Detect which cell encompasses the target text, then output its (x, y) center coordinate. 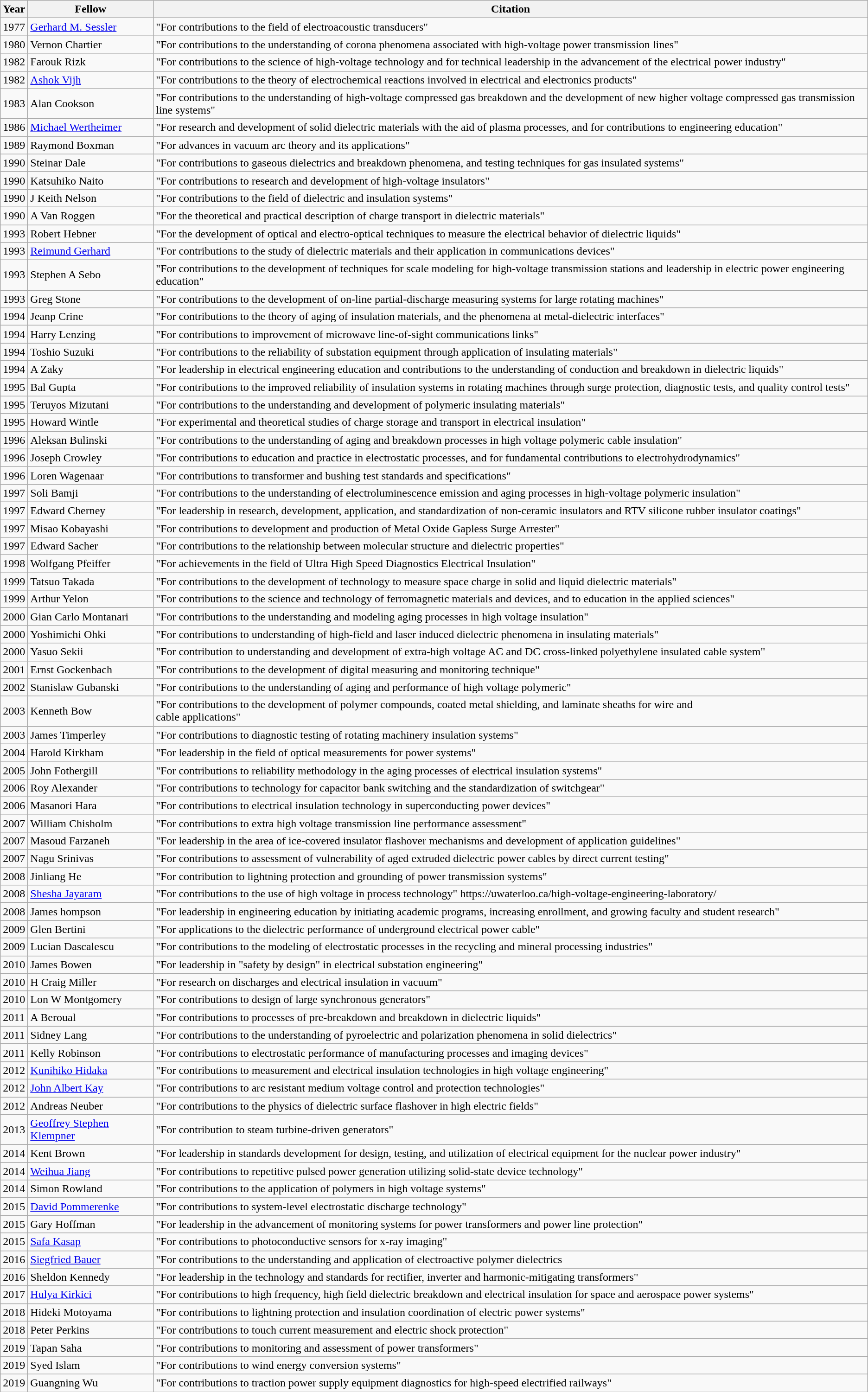
"For contributions to the science of high-voltage technology and for technical leadership in the advancement of the electrical power industry" (511, 62)
"For leadership in the area of ice-covered insulator flashover mechanisms and development of application guidelines" (511, 841)
Harold Kirkham (91, 753)
William Chisholm (91, 823)
"For contributions to the physics of dielectric surface flashover in high electric fields" (511, 1106)
"For contributions to the reliability of substation equipment through application of insulating materials" (511, 352)
"For contributions to the development of technology to measure space charge in solid and liquid dielectric materials" (511, 581)
A Beroual (91, 1017)
"For contributions to the field of electroacoustic transducers" (511, 27)
"For contributions to electrical insulation technology in superconducting power devices" (511, 805)
2017 (14, 1295)
Glen Bertini (91, 929)
"For contributions to the development of on-line partial-discharge measuring systems for large rotating machines" (511, 299)
Harry Lenzing (91, 334)
A Van Roggen (91, 216)
Joseph Crowley (91, 458)
"For achievements in the field of Ultra High Speed Diagnostics Electrical Insulation" (511, 564)
Edward Cherney (91, 511)
Geoffrey Stephen Klempner (91, 1130)
Steinar Dale (91, 163)
"For contributions to diagnostic testing of rotating machinery insulation systems" (511, 735)
Masoud Farzaneh (91, 841)
2005 (14, 770)
"For contributions to repetitive pulsed power generation utilizing solid-state device technology" (511, 1171)
Stephen A Sebo (91, 275)
"For contributions to measurement and electrical insulation technologies in high voltage engineering" (511, 1070)
"For leadership in the advancement of monitoring systems for power transformers and power line protection" (511, 1224)
Shesha Jayaram (91, 894)
Year (14, 9)
Gerhard M. Sessler (91, 27)
2013 (14, 1130)
Lucian Dascalescu (91, 947)
1977 (14, 27)
"For leadership in engineering education by initiating academic programs, increasing enrollment, and growing faculty and student research" (511, 912)
1989 (14, 145)
Katsuhiko Naito (91, 180)
Gian Carlo Montanari (91, 617)
"For contributions to the understanding of aging and breakdown processes in high voltage polymeric cable insulation" (511, 440)
"For contributions to gaseous dielectrics and breakdown phenomena, and testing techniques for gas insulated systems" (511, 163)
"For contributions to lightning protection and insulation coordination of electric power systems" (511, 1312)
Soli Bamji (91, 493)
Ashok Vijh (91, 80)
2004 (14, 753)
Robert Hebner (91, 233)
Farouk Rizk (91, 62)
Toshio Suzuki (91, 352)
"For contributions to the understanding and application of electroactive polymer dielectrics (511, 1259)
"For contributions to technology for capacitor bank switching and the standardization of switchgear" (511, 788)
Hulya Kirkici (91, 1295)
Edward Sacher (91, 546)
"For contribution to lightning protection and grounding of power transmission systems" (511, 876)
"For contributions to processes of pre-breakdown and breakdown in dielectric liquids" (511, 1017)
2001 (14, 670)
Simon Rowland (91, 1189)
J Keith Nelson (91, 198)
"For contributions to photoconductive sensors for x-ray imaging" (511, 1242)
"For contributions to the field of dielectric and insulation systems" (511, 198)
"For contributions to reliability methodology in the aging processes of electrical insulation systems" (511, 770)
Aleksan Bulinski (91, 440)
Roy Alexander (91, 788)
"For contributions to design of large synchronous generators" (511, 1000)
"For contributions to the science and technology of ferromagnetic materials and devices, and to education in the applied sciences" (511, 599)
John Albert Kay (91, 1088)
"For contributions to system-level electrostatic discharge technology" (511, 1207)
Stanislaw Gubanski (91, 687)
"For contributions to the application of polymers in high voltage systems" (511, 1189)
John Fothergill (91, 770)
Tapan Saha (91, 1347)
"For the development of optical and electro-optical techniques to measure the electrical behavior of dielectric liquids" (511, 233)
"For contributions to traction power supply equipment diagnostics for high-speed electrified railways" (511, 1383)
Hideki Motoyama (91, 1312)
A Zaky (91, 370)
"For the theoretical and practical description of charge transport in dielectric materials" (511, 216)
Teruyos Mizutani (91, 405)
"For contributions to the understanding of electroluminescence emission and aging processes in high-voltage polymeric insulation" (511, 493)
Michael Wertheimer (91, 128)
James Bowen (91, 964)
Lon W Montgomery (91, 1000)
Tatsuo Takada (91, 581)
"For contributions to development and production of Metal Oxide Gapless Surge Arrester" (511, 528)
"For leadership in "safety by design" in electrical substation engineering" (511, 964)
James Timperley (91, 735)
"For experimental and theoretical studies of charge storage and transport in electrical insulation" (511, 422)
"For contributions to the development of polymer compounds, coated metal shielding, and laminate sheaths for wire andcable applications" (511, 711)
Syed Islam (91, 1365)
Guangning Wu (91, 1383)
"For contributions to the study of dielectric materials and their application in communications devices" (511, 251)
David Pommerenke (91, 1207)
Weihua Jiang (91, 1171)
"For contributions to the understanding of corona phenomena associated with high-voltage power transmission lines" (511, 45)
James hompson (91, 912)
"For contributions to research and development of high-voltage insulators" (511, 180)
Jinliang He (91, 876)
Kenneth Bow (91, 711)
"For leadership in electrical engineering education and contributions to the understanding of conduction and breakdown in dielectric liquids" (511, 370)
1980 (14, 45)
"For contribution to understanding and development of extra-high voltage AC and DC cross-linked polyethylene insulated cable system" (511, 652)
"For contributions to the theory of aging of insulation materials, and the phenomena at metal-dielectric interfaces" (511, 317)
"For contribution to steam turbine-driven generators" (511, 1130)
"For contributions to the theory of electrochemical reactions involved in electrical and electronics products" (511, 80)
Kelly Robinson (91, 1053)
"For leadership in the field of optical measurements for power systems" (511, 753)
"For leadership in the technology and standards for rectifier, inverter and harmonic-mitigating transformers" (511, 1277)
Bal Gupta (91, 387)
"For contributions to the understanding and development of polymeric insulating materials" (511, 405)
Ernst Gockenbach (91, 670)
"For contributions to monitoring and assessment of power transformers" (511, 1347)
Jeanp Crine (91, 317)
"For research and development of solid dielectric materials with the aid of plasma processes, and for contributions to engineering education" (511, 128)
"For advances in vacuum arc theory and its applications" (511, 145)
H Craig Miller (91, 982)
Kunihiko Hidaka (91, 1070)
"For contributions to extra high voltage transmission line performance assessment" (511, 823)
Vernon Chartier (91, 45)
Masanori Hara (91, 805)
"For contributions to the understanding and modeling aging processes in high voltage insulation" (511, 617)
"For contributions to the relationship between molecular structure and dielectric properties" (511, 546)
"For contributions to understanding of high-field and laser induced dielectric phenomena in insulating materials" (511, 634)
"For leadership in standards development for design, testing, and utilization of electrical equipment for the nuclear power industry" (511, 1154)
Kent Brown (91, 1154)
"For applications to the dielectric performance of underground electrical power cable" (511, 929)
"For contributions to the use of high voltage in process technology" https://uwaterloo.ca/high-voltage-engineering-laboratory/ (511, 894)
"For contributions to education and practice in electrostatic processes, and for fundamental contributions to electrohydrodynamics" (511, 458)
Citation (511, 9)
"For contributions to electrostatic performance of manufacturing processes and imaging devices" (511, 1053)
1998 (14, 564)
Greg Stone (91, 299)
"For contributions to assessment of vulnerability of aged extruded dielectric power cables by direct current testing" (511, 859)
"For contributions to improvement of microwave line-of-sight communications links" (511, 334)
"For contributions to arc resistant medium voltage control and protection technologies" (511, 1088)
Yasuo Sekii (91, 652)
"For contributions to high frequency, high field dielectric breakdown and electrical insulation for space and aerospace power systems" (511, 1295)
"For contributions to the modeling of electrostatic processes in the recycling and mineral processing industries" (511, 947)
Howard Wintle (91, 422)
"For leadership in research, development, application, and standardization of non-ceramic insulators and RTV silicone rubber insulator coatings" (511, 511)
Alan Cookson (91, 104)
"For contributions to transformer and bushing test standards and specifications" (511, 475)
"For contributions to the understanding of pyroelectric and polarization phenomena in solid dielectrics" (511, 1035)
"For contributions to wind energy conversion systems" (511, 1365)
Andreas Neuber (91, 1106)
"For contributions to the development of digital measuring and monitoring technique" (511, 670)
"For contributions to the understanding of aging and performance of high voltage polymeric" (511, 687)
"For contributions to touch current measurement and electric shock protection" (511, 1330)
Arthur Yelon (91, 599)
"For research on discharges and electrical insulation in vacuum" (511, 982)
Sheldon Kennedy (91, 1277)
Reimund Gerhard (91, 251)
Fellow (91, 9)
Raymond Boxman (91, 145)
Misao Kobayashi (91, 528)
Loren Wagenaar (91, 475)
1983 (14, 104)
Gary Hoffman (91, 1224)
Peter Perkins (91, 1330)
Safa Kasap (91, 1242)
Sidney Lang (91, 1035)
Nagu Srinivas (91, 859)
Wolfgang Pfeiffer (91, 564)
1986 (14, 128)
2002 (14, 687)
Siegfried Bauer (91, 1259)
Yoshimichi Ohki (91, 634)
